Determine the [x, y] coordinate at the center of the cell enclosing the given text.  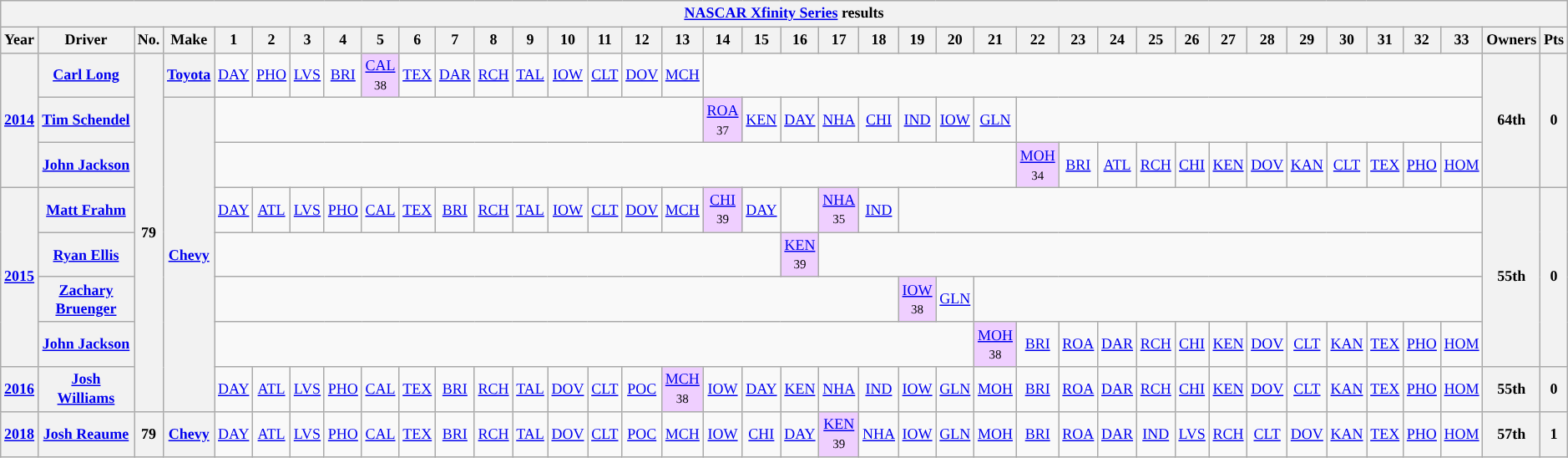
57th [1511, 434]
15 [761, 40]
Josh Williams [85, 389]
MCH38 [682, 389]
3 [307, 40]
26 [1192, 40]
32 [1423, 40]
9 [530, 40]
18 [879, 40]
4 [342, 40]
MOH34 [1037, 165]
29 [1308, 40]
Driver [85, 40]
7 [456, 40]
Make [189, 40]
6 [417, 40]
5 [381, 40]
NHA35 [839, 210]
24 [1117, 40]
2 [272, 40]
16 [800, 40]
27 [1228, 40]
30 [1347, 40]
33 [1461, 40]
2018 [20, 434]
64th [1511, 120]
21 [995, 40]
CHI39 [723, 210]
23 [1079, 40]
25 [1156, 40]
12 [642, 40]
IOW38 [917, 299]
Zachary Bruenger [85, 299]
Josh Reaume [85, 434]
2014 [20, 120]
CAL38 [381, 75]
No. [149, 40]
MOH38 [995, 344]
22 [1037, 40]
28 [1267, 40]
Toyota [189, 75]
ROA37 [723, 120]
Owners [1511, 40]
Carl Long [85, 75]
20 [955, 40]
NASCAR Xfinity Series results [784, 13]
14 [723, 40]
11 [604, 40]
10 [568, 40]
Ryan Ellis [85, 255]
13 [682, 40]
2016 [20, 389]
17 [839, 40]
Tim Schendel [85, 120]
19 [917, 40]
Matt Frahm [85, 210]
Pts [1555, 40]
31 [1385, 40]
2015 [20, 277]
Year [20, 40]
8 [493, 40]
